Output the [X, Y] coordinate of the center of the cell containing the given text.  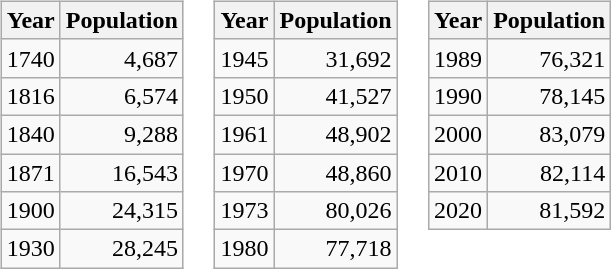
1945 [244, 58]
83,079 [550, 134]
2020 [458, 211]
1930 [30, 249]
28,245 [122, 249]
6,574 [122, 96]
1980 [244, 249]
1989 [458, 58]
1970 [244, 173]
4,687 [122, 58]
1961 [244, 134]
82,114 [550, 173]
1900 [30, 211]
1950 [244, 96]
78,145 [550, 96]
1973 [244, 211]
80,026 [336, 211]
9,288 [122, 134]
48,902 [336, 134]
1990 [458, 96]
1871 [30, 173]
1740 [30, 58]
1840 [30, 134]
48,860 [336, 173]
2010 [458, 173]
16,543 [122, 173]
76,321 [550, 58]
77,718 [336, 249]
81,592 [550, 211]
2000 [458, 134]
1816 [30, 96]
31,692 [336, 58]
24,315 [122, 211]
41,527 [336, 96]
